Find where the given text appears and provide that cell's center as (x, y) coordinate. 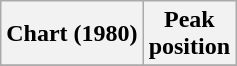
Chart (1980) (72, 34)
Peakposition (189, 34)
